Scan for the cell matching the given text and deliver its (x, y) coordinate at center. 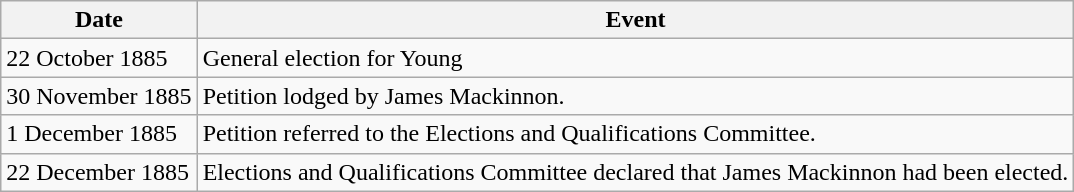
Petition lodged by James Mackinnon. (636, 96)
Elections and Qualifications Committee declared that James Mackinnon had been elected. (636, 172)
Date (99, 20)
30 November 1885 (99, 96)
22 October 1885 (99, 58)
Event (636, 20)
Petition referred to the Elections and Qualifications Committee. (636, 134)
22 December 1885 (99, 172)
1 December 1885 (99, 134)
General election for Young (636, 58)
